Scan for the cell matching the given text and deliver its [x, y] coordinate at center. 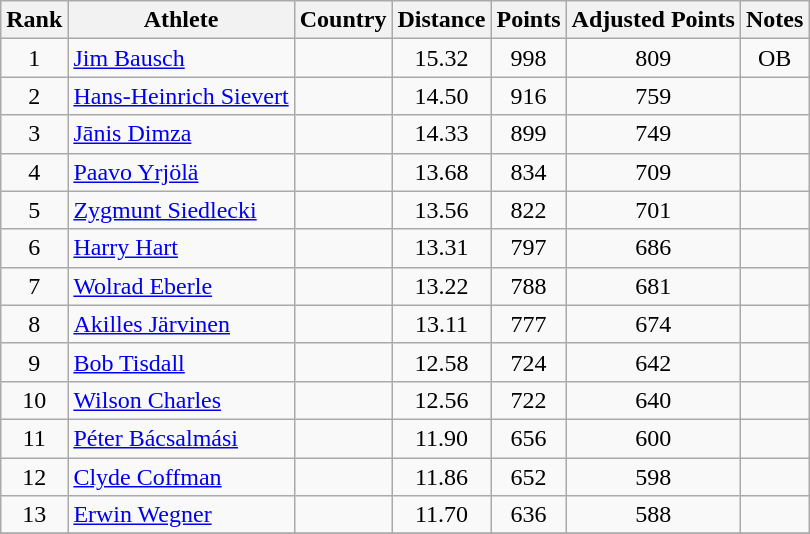
Athlete [181, 20]
777 [528, 324]
916 [528, 96]
686 [653, 248]
OB [774, 58]
13.11 [442, 324]
11.90 [442, 438]
1 [34, 58]
11 [34, 438]
Notes [774, 20]
749 [653, 134]
14.33 [442, 134]
834 [528, 172]
724 [528, 362]
Wilson Charles [181, 400]
13.31 [442, 248]
3 [34, 134]
636 [528, 515]
Harry Hart [181, 248]
809 [653, 58]
642 [653, 362]
598 [653, 477]
Rank [34, 20]
Clyde Coffman [181, 477]
15.32 [442, 58]
701 [653, 210]
Paavo Yrjölä [181, 172]
Akilles Järvinen [181, 324]
6 [34, 248]
7 [34, 286]
13.68 [442, 172]
588 [653, 515]
12.56 [442, 400]
Distance [442, 20]
600 [653, 438]
Country [343, 20]
788 [528, 286]
822 [528, 210]
656 [528, 438]
899 [528, 134]
998 [528, 58]
Hans-Heinrich Sievert [181, 96]
709 [653, 172]
13 [34, 515]
13.22 [442, 286]
Points [528, 20]
4 [34, 172]
722 [528, 400]
Jim Bausch [181, 58]
Zygmunt Siedlecki [181, 210]
Wolrad Eberle [181, 286]
681 [653, 286]
5 [34, 210]
8 [34, 324]
797 [528, 248]
14.50 [442, 96]
9 [34, 362]
759 [653, 96]
12 [34, 477]
11.86 [442, 477]
674 [653, 324]
Erwin Wegner [181, 515]
640 [653, 400]
2 [34, 96]
12.58 [442, 362]
Bob Tisdall [181, 362]
13.56 [442, 210]
10 [34, 400]
Adjusted Points [653, 20]
652 [528, 477]
11.70 [442, 515]
Jānis Dimza [181, 134]
Péter Bácsalmási [181, 438]
